Return [X, Y] of the center of cell containing provided text 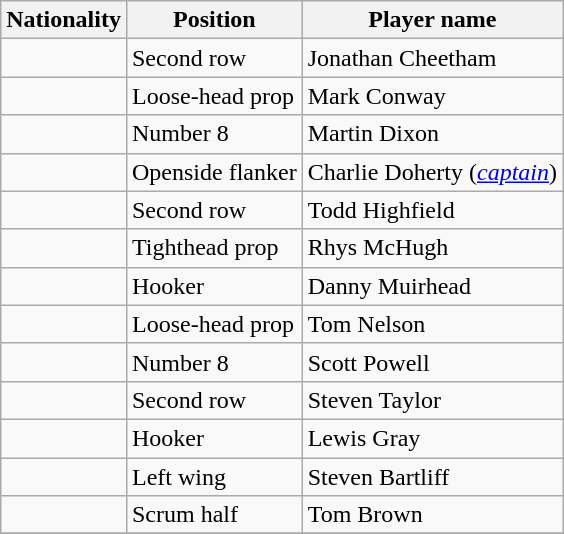
Left wing [214, 477]
Position [214, 20]
Tom Nelson [432, 324]
Lewis Gray [432, 438]
Tighthead prop [214, 248]
Player name [432, 20]
Rhys McHugh [432, 248]
Openside flanker [214, 172]
Charlie Doherty (captain) [432, 172]
Mark Conway [432, 96]
Scrum half [214, 515]
Martin Dixon [432, 134]
Steven Taylor [432, 400]
Nationality [64, 20]
Scott Powell [432, 362]
Jonathan Cheetham [432, 58]
Tom Brown [432, 515]
Todd Highfield [432, 210]
Steven Bartliff [432, 477]
Danny Muirhead [432, 286]
